Provide the [X, Y] coordinate of the cell's center where the given text is located.  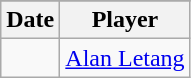
Date [30, 20]
Alan Letang [125, 58]
Player [125, 20]
